Return [x, y] of the center of cell containing provided text 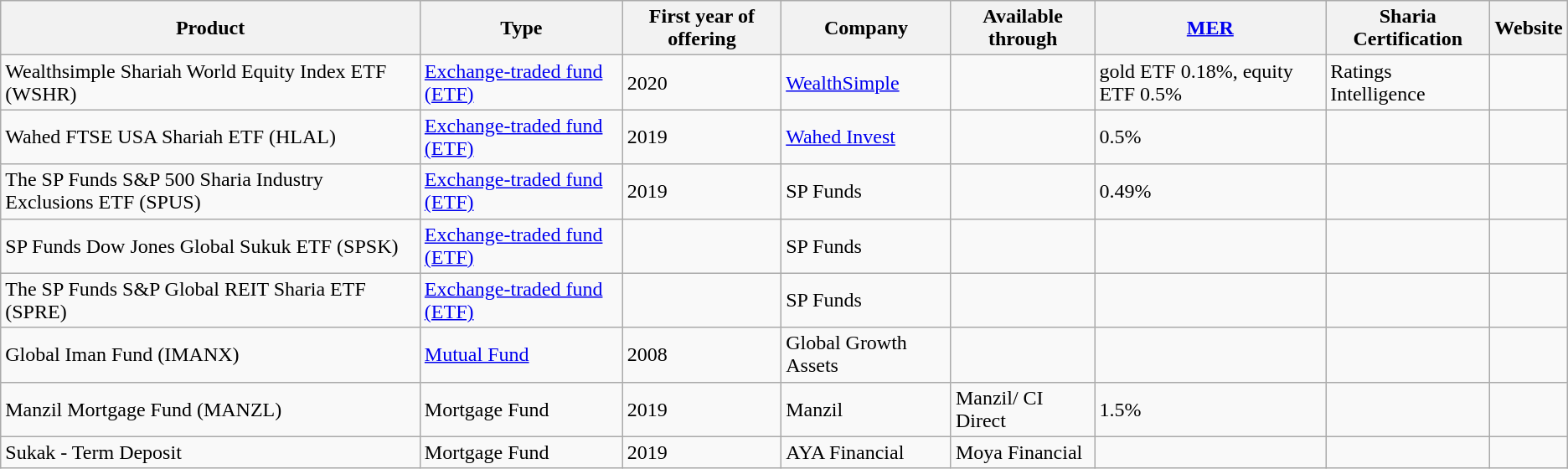
Available through [1022, 28]
Wahed Invest [866, 137]
0.49% [1210, 191]
Moya Financial [1022, 452]
Wealthsimple Shariah World Equity Index ETF (WSHR) [211, 82]
Mutual Fund [521, 355]
Type [521, 28]
SP Funds Dow Jones Global Sukuk ETF (SPSK) [211, 246]
MER [1210, 28]
Global Iman Fund (IMANX) [211, 355]
gold ETF 0.18%, equity ETF 0.5% [1210, 82]
Ratings Intelligence [1408, 82]
Global Growth Assets [866, 355]
Company [866, 28]
2008 [702, 355]
WealthSimple [866, 82]
First year of offering [702, 28]
AYA Financial [866, 452]
The SP Funds S&P Global REIT Sharia ETF (SPRE) [211, 300]
1.5% [1210, 409]
Sharia Certification [1408, 28]
Manzil/ CI Direct [1022, 409]
Manzil [866, 409]
2020 [702, 82]
Manzil Mortgage Fund (MANZL) [211, 409]
0.5% [1210, 137]
The SP Funds S&P 500 Sharia Industry Exclusions ETF (SPUS) [211, 191]
Wahed FTSE USA Shariah ETF (HLAL) [211, 137]
Product [211, 28]
Website [1529, 28]
Sukak - Term Deposit [211, 452]
